Search for the cell housing the specified text and yield its [X, Y] center coordinate. 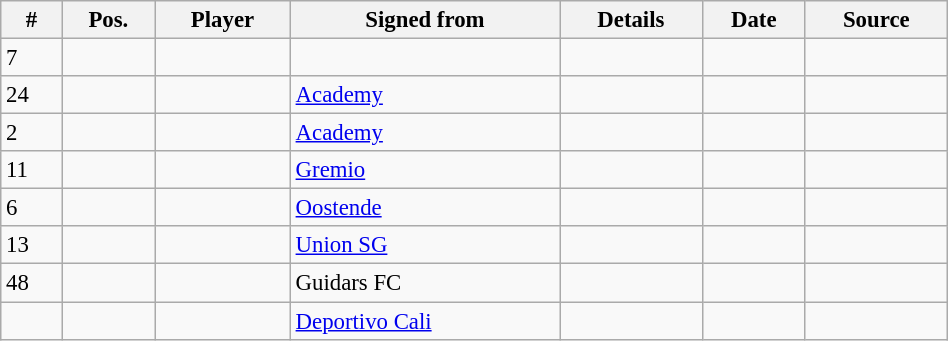
Source [876, 20]
2 [32, 133]
Union SG [424, 245]
Player [223, 20]
7 [32, 58]
Deportivo Cali [424, 321]
# [32, 20]
Details [632, 20]
Gremio [424, 170]
24 [32, 95]
13 [32, 245]
Pos. [108, 20]
Signed from [424, 20]
Oostende [424, 208]
48 [32, 283]
6 [32, 208]
Date [754, 20]
11 [32, 170]
Guidars FC [424, 283]
